Extract the (x, y) coordinate from the center of the cell holding the provided text.  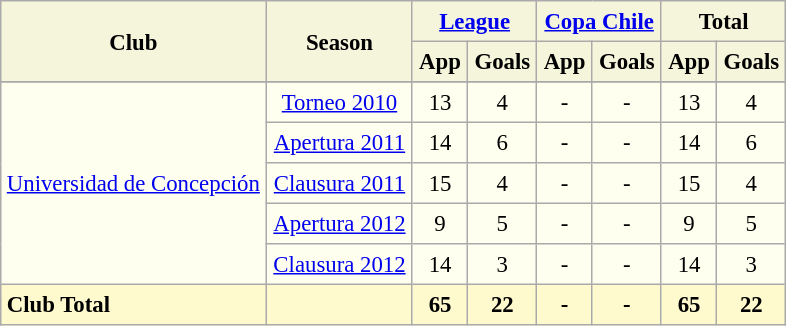
Apertura 2011 (340, 142)
Total (724, 21)
League (474, 21)
Club (134, 42)
Clausura 2012 (340, 264)
Club Total (134, 304)
Universidad de Concepción (134, 183)
Season (340, 42)
Apertura 2012 (340, 223)
Clausura 2011 (340, 183)
Torneo 2010 (340, 102)
Copa Chile (600, 21)
